Detect which cell encompasses the target text, then output its [X, Y] center coordinate. 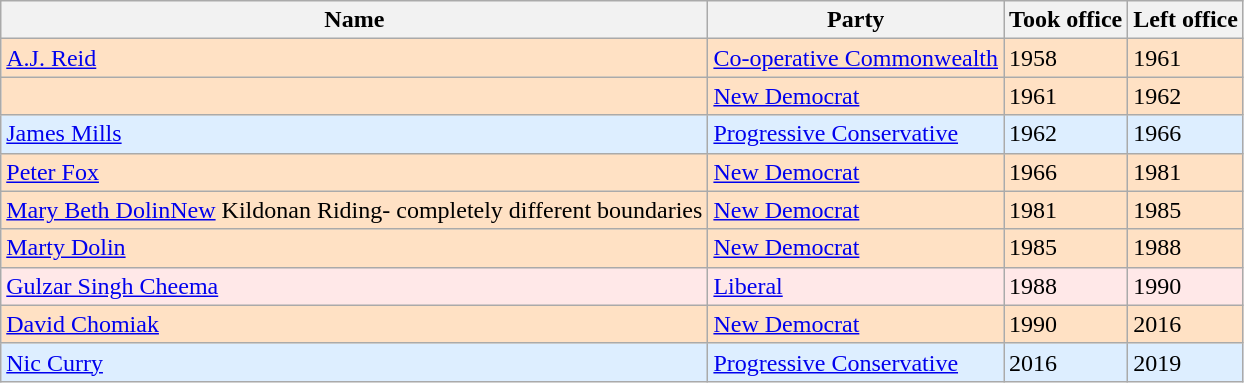
Peter Fox [354, 172]
Gulzar Singh Cheema [354, 286]
Took office [1066, 20]
Nic Curry [354, 362]
Party [856, 20]
James Mills [354, 134]
Liberal [856, 286]
Left office [1186, 20]
Mary Beth DolinNew Kildonan Riding- completely different boundaries [354, 210]
2019 [1186, 362]
Name [354, 20]
1958 [1066, 58]
A.J. Reid [354, 58]
David Chomiak [354, 324]
Co-operative Commonwealth [856, 58]
Marty Dolin [354, 248]
